Scan for the cell matching the given text and deliver its [X, Y] coordinate at center. 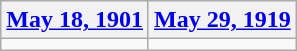
May 18, 1901 [75, 20]
May 29, 1919 [222, 20]
